Determine the (X, Y) coordinate at the center of the cell enclosing the given text.  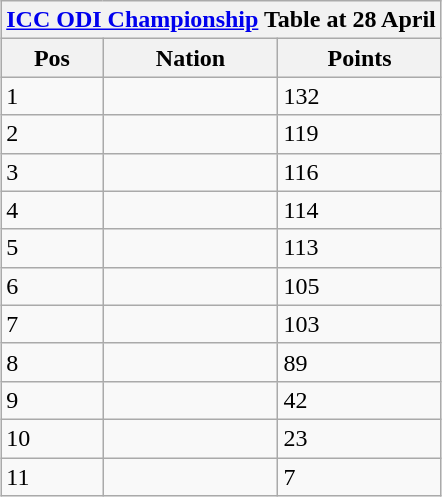
Nation (190, 58)
3 (52, 172)
23 (360, 438)
119 (360, 134)
105 (360, 286)
Pos (52, 58)
Points (360, 58)
113 (360, 248)
6 (52, 286)
4 (52, 210)
ICC ODI Championship Table at 28 April (222, 20)
5 (52, 248)
103 (360, 324)
10 (52, 438)
8 (52, 362)
132 (360, 96)
116 (360, 172)
42 (360, 400)
2 (52, 134)
89 (360, 362)
11 (52, 477)
1 (52, 96)
114 (360, 210)
9 (52, 400)
